From the cell containing the given text, extract its center point as (x, y) coordinate. 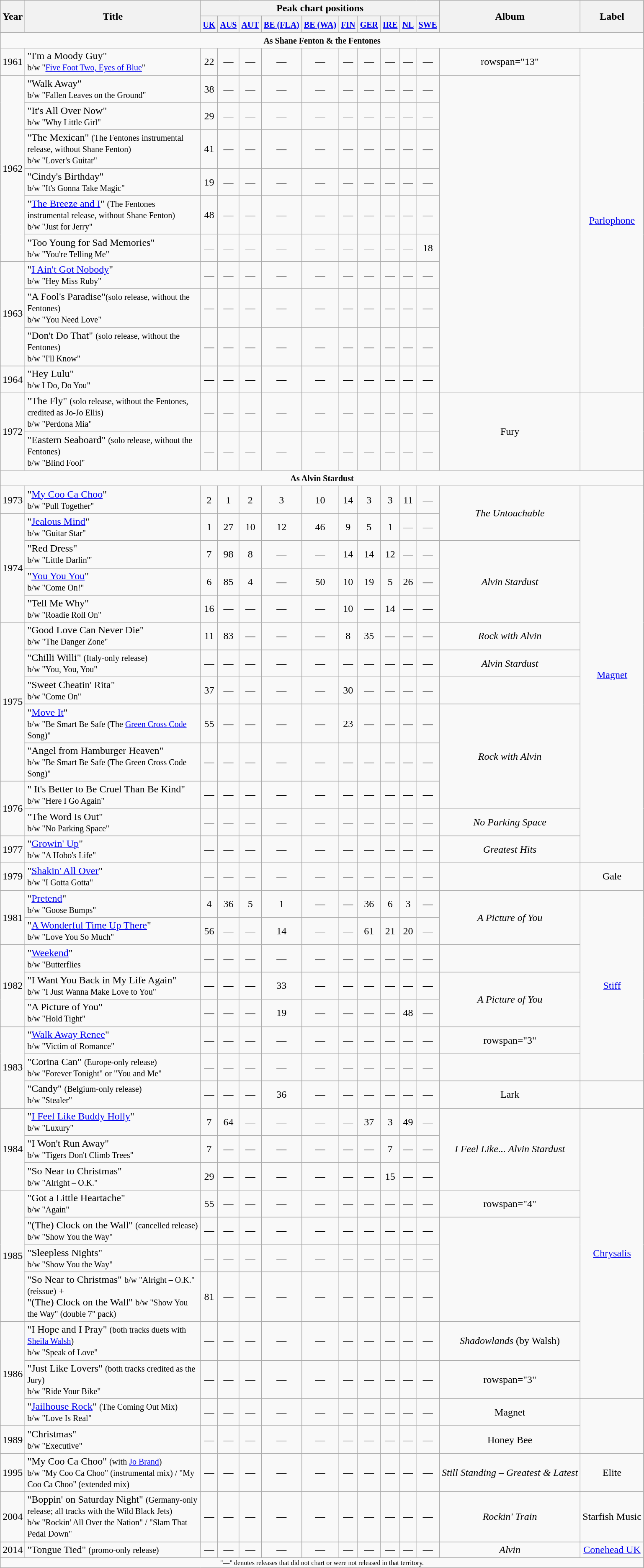
"A Fool's Paradise"(solo release, without the Fentones)b/w "You Need Love" (113, 308)
AUS (229, 24)
50 (320, 581)
Parlophone (612, 221)
FIN (348, 24)
NL (408, 24)
"Sleepless Nights"b/w "Show You the Way" (113, 1258)
"Jailhouse Rock" (The Coming Out Mix)b/w "Love Is Real" (113, 1412)
56 (209, 931)
1961 (13, 62)
"The Breeze and I" (The Fentones instrumental release, without Shane Fenton)b/w "Just for Jerry" (113, 215)
1985 (13, 1256)
Stiff (612, 986)
"So Near to Christmas" b/w "Alright – O.K." (reissue) +"(The) Clock on the Wall" b/w "Show You the Way" (double 7" pack) (113, 1297)
GER (369, 24)
"Too Young for Sad Memories"b/w "You're Telling Me" (113, 248)
"My Coo Ca Choo" (with Jo Brand)b/w "My Coo Ca Choo" (instrumental mix) / "My Coo Ca Choo" (extended mix) (113, 1473)
" It's Better to Be Cruel Than Be Kind"b/w "Here I Go Again" (113, 795)
As Shane Fenton & the Fentones (322, 40)
1983 (13, 1067)
"Pretend"b/w "Goose Bumps" (113, 904)
Honey Bee (510, 1440)
1976 (13, 808)
IRE (390, 24)
1984 (13, 1149)
Gale (612, 877)
1986 (13, 1374)
1963 (13, 313)
"Candy" (Belgium-only release)b/w "Stealer" (113, 1095)
rowspan="13" (510, 62)
35 (369, 636)
16 (209, 609)
"Boppin' on Saturday Night" (Germany-only release; all tracks with the Wild Black Jets)b/w "Rockin' All Over the Nation" / "Slam That Pedal Down" (113, 1517)
"Growin' Up"b/w "A Hobo's Life" (113, 849)
"Walk Away"b/w "Fallen Leaves on the Ground" (113, 89)
rowspan="4" (510, 1204)
UK (209, 24)
"You You You"b/w "Come On!" (113, 581)
"(The) Clock on the Wall" (cancelled release)b/w "Show You the Way" (113, 1230)
"Weekend"b/w "Butterflies (113, 958)
"Don't Do That" (solo release, without the Fentones)b/w "I'll Know" (113, 347)
Fury (510, 432)
"I Want You Back in My Life Again"b/w "I Just Wanna Make Love to You" (113, 986)
1982 (13, 986)
"Good Love Can Never Die"b/w "The Danger Zone" (113, 636)
"I Ain't Got Nobody"b/w "Hey Miss Ruby" (113, 275)
2004 (13, 1517)
1972 (13, 432)
1989 (13, 1440)
38 (209, 89)
15 (390, 1176)
1981 (13, 918)
Greatest Hits (510, 849)
18 (428, 248)
Lark (510, 1095)
"—" denotes releases that did not chart or were not released in that territory. (322, 1563)
33 (281, 986)
26 (408, 581)
SWE (428, 24)
1962 (13, 168)
"I Won't Run Away"b/w "Tigers Don't Climb Trees" (113, 1149)
49 (408, 1122)
27 (229, 527)
"My Coo Ca Choo"b/w "Pull Together" (113, 500)
"Corina Can" (Europe-only release)b/w "Forever Tonight" or "You and Me" (113, 1067)
"Move It"b/w "Be Smart Be Safe (The Green Cross Code Song)" (113, 723)
Rockin' Train (510, 1517)
46 (320, 527)
"I'm a Moody Guy"b/w "Five Foot Two, Eyes of Blue" (113, 62)
The Untouchable (510, 513)
"The Word Is Out"b/w "No Parking Space" (113, 822)
AUT (250, 24)
2014 (13, 1550)
1964 (13, 379)
Year (13, 16)
Label (612, 16)
22 (209, 62)
BE (WA) (320, 24)
"I Hope and I Pray" (both tracks duets with Sheila Walsh)b/w "Speak of Love" (113, 1341)
"Just Like Lovers" (both tracks credited as the Jury)b/w "Ride Your Bike" (113, 1380)
"Christmas"b/w "Executive" (113, 1440)
"A Wonderful Time Up There"b/w "Love You So Much" (113, 931)
As Alvin Stardust (322, 478)
"So Near to Christmas"b/w "Alright – O.K." (113, 1176)
I Feel Like... Alvin Stardust (510, 1149)
1977 (13, 849)
1995 (13, 1473)
64 (229, 1122)
1979 (13, 877)
"Cindy's Birthday"b/w "It's Gonna Take Magic" (113, 182)
85 (229, 581)
9 (348, 527)
Shadowlands (by Walsh) (510, 1341)
Starfish Music (612, 1517)
61 (369, 931)
Elite (612, 1473)
"The Mexican" (The Fentones instrumental release, without Shane Fenton)b/w "Lover's Guitar" (113, 149)
83 (229, 636)
Peak chart positions (320, 8)
1974 (13, 568)
No Parking Space (510, 822)
98 (229, 554)
"Angel from Hamburger Heaven"b/w "Be Smart Be Safe (The Green Cross Code Song)" (113, 762)
"A Picture of You"b/w "Hold Tight" (113, 1013)
"Eastern Seaboard" (solo release, without the Fentones)b/w "Blind Fool" (113, 451)
"Chilli Willi" (Italy-only release)b/w "You, You, You" (113, 663)
"Jealous Mind"b/w "Guitar Star" (113, 527)
Album (510, 16)
"Tell Me Why"b/w "Roadie Roll On" (113, 609)
30 (348, 690)
"Tongue Tied" (promo-only release) (113, 1550)
"Hey Lulu"b/w I Do, Do You" (113, 379)
"I Feel Like Buddy Holly"b/w "Luxury" (113, 1122)
"Got a Little Heartache"b/w "Again" (113, 1204)
20 (408, 931)
Chrysalis (612, 1253)
1975 (13, 702)
"Shakin' All Over"b/w "I Gotta Gotta" (113, 877)
"Walk Away Renee"b/w "Victim of Romance" (113, 1040)
"Sweet Cheatin' Rita"b/w "Come On" (113, 690)
"It's All Over Now"b/w "Why Little Girl" (113, 116)
Title (113, 16)
"Red Dress"b/w "Little Darlin'" (113, 554)
BE (FLA) (281, 24)
21 (390, 931)
Alvin (510, 1550)
Conehead UK (612, 1550)
"The Fly" (solo release, without the Fentones, credited as Jo-Jo Ellis)b/w "Perdona Mia" (113, 413)
23 (348, 723)
Still Standing – Greatest & Latest (510, 1473)
1973 (13, 500)
81 (209, 1297)
41 (209, 149)
